For the text-containing cell, return its midpoint in (X, Y) coordinate format. 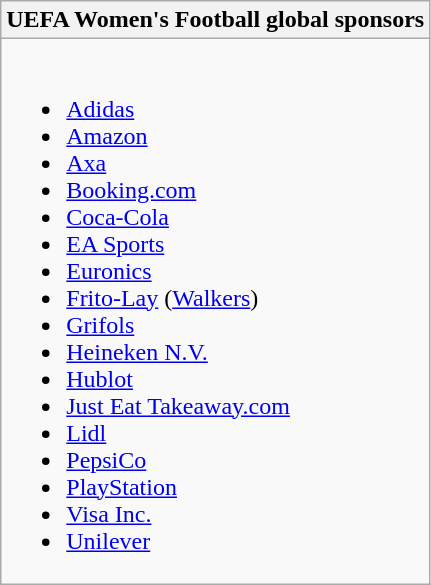
UEFA Women's Football global sponsors (216, 20)
